Pinpoint the cell where the given text exists, returning its [x, y] midpoint coordinate. 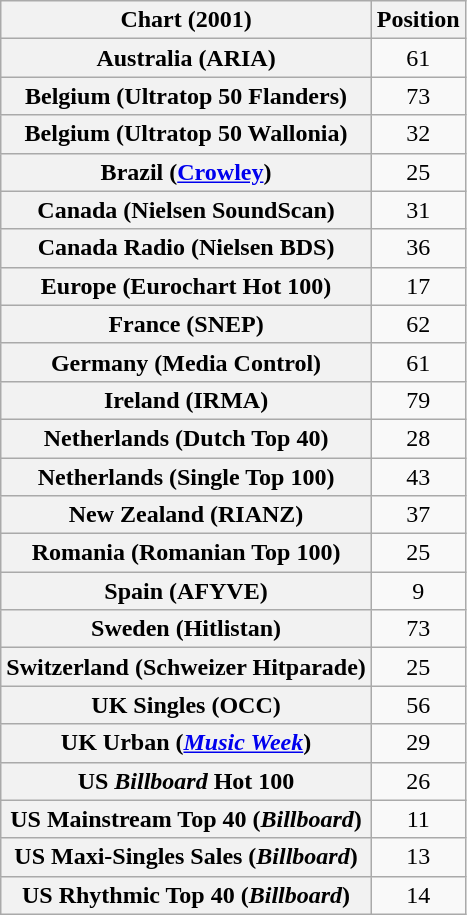
Sweden (Hitlistan) [186, 629]
Australia (ARIA) [186, 58]
9 [418, 591]
14 [418, 895]
Position [418, 20]
32 [418, 134]
Netherlands (Single Top 100) [186, 477]
Spain (AFYVE) [186, 591]
Switzerland (Schweizer Hitparade) [186, 667]
UK Singles (OCC) [186, 705]
43 [418, 477]
11 [418, 819]
28 [418, 438]
31 [418, 210]
37 [418, 515]
Brazil (Crowley) [186, 172]
62 [418, 324]
US Rhythmic Top 40 (Billboard) [186, 895]
79 [418, 400]
UK Urban (Music Week) [186, 743]
Europe (Eurochart Hot 100) [186, 286]
Belgium (Ultratop 50 Wallonia) [186, 134]
US Billboard Hot 100 [186, 781]
Canada Radio (Nielsen BDS) [186, 248]
France (SNEP) [186, 324]
Ireland (IRMA) [186, 400]
US Maxi-Singles Sales (Billboard) [186, 857]
Germany (Media Control) [186, 362]
56 [418, 705]
26 [418, 781]
Canada (Nielsen SoundScan) [186, 210]
New Zealand (RIANZ) [186, 515]
13 [418, 857]
36 [418, 248]
17 [418, 286]
US Mainstream Top 40 (Billboard) [186, 819]
Romania (Romanian Top 100) [186, 553]
29 [418, 743]
Chart (2001) [186, 20]
Netherlands (Dutch Top 40) [186, 438]
Belgium (Ultratop 50 Flanders) [186, 96]
